From the cell containing the given text, extract its center point as [X, Y] coordinate. 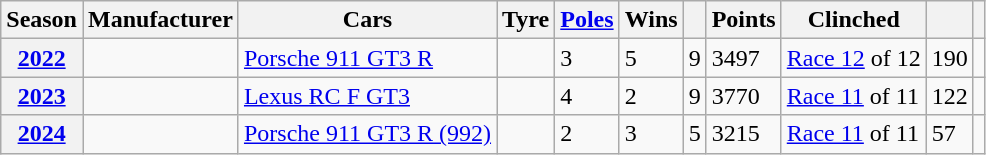
Season [42, 20]
3215 [744, 134]
2023 [42, 96]
Race 12 of 12 [854, 58]
Cars [367, 20]
Lexus RC F GT3 [367, 96]
57 [950, 134]
Clinched [854, 20]
Tyre [526, 20]
3497 [744, 58]
190 [950, 58]
2022 [42, 58]
4 [587, 96]
Porsche 911 GT3 R [367, 58]
Poles [587, 20]
122 [950, 96]
Porsche 911 GT3 R (992) [367, 134]
Manufacturer [160, 20]
Points [744, 20]
Wins [651, 20]
2024 [42, 134]
3770 [744, 96]
